Detect which cell encompasses the target text, then output its (x, y) center coordinate. 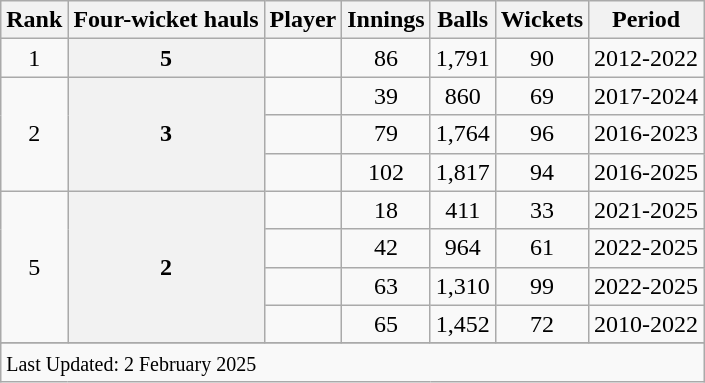
63 (386, 286)
2021-2025 (646, 210)
Wickets (542, 20)
Rank (34, 20)
96 (542, 134)
86 (386, 58)
90 (542, 58)
Four-wicket hauls (166, 20)
Period (646, 20)
2017-2024 (646, 96)
3 (166, 134)
2016-2023 (646, 134)
Innings (386, 20)
61 (542, 248)
72 (542, 324)
Player (303, 20)
1,310 (462, 286)
18 (386, 210)
1 (34, 58)
69 (542, 96)
1,817 (462, 172)
Last Updated: 2 February 2025 (352, 362)
860 (462, 96)
2010-2022 (646, 324)
42 (386, 248)
1,452 (462, 324)
964 (462, 248)
79 (386, 134)
2012-2022 (646, 58)
33 (542, 210)
102 (386, 172)
94 (542, 172)
411 (462, 210)
99 (542, 286)
65 (386, 324)
39 (386, 96)
2016-2025 (646, 172)
1,764 (462, 134)
1,791 (462, 58)
Balls (462, 20)
